Return the [x, y] coordinate for the center point of the cell that contains the specified text.  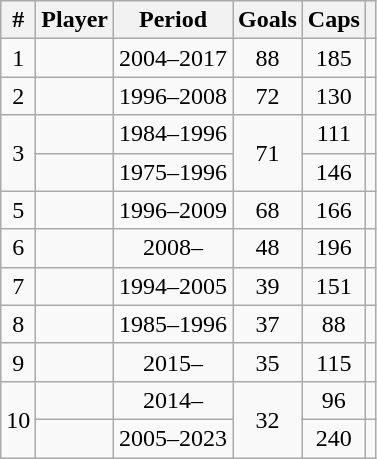
1 [18, 58]
185 [334, 58]
8 [18, 324]
48 [268, 248]
1994–2005 [174, 286]
196 [334, 248]
37 [268, 324]
71 [268, 153]
68 [268, 210]
2 [18, 96]
2005–2023 [174, 438]
96 [334, 400]
72 [268, 96]
1996–2009 [174, 210]
5 [18, 210]
2008– [174, 248]
2015– [174, 362]
Goals [268, 20]
6 [18, 248]
Caps [334, 20]
3 [18, 153]
32 [268, 419]
Period [174, 20]
1984–1996 [174, 134]
1996–2008 [174, 96]
9 [18, 362]
2004–2017 [174, 58]
7 [18, 286]
2014– [174, 400]
10 [18, 419]
240 [334, 438]
35 [268, 362]
146 [334, 172]
130 [334, 96]
# [18, 20]
166 [334, 210]
Player [75, 20]
151 [334, 286]
115 [334, 362]
1985–1996 [174, 324]
1975–1996 [174, 172]
111 [334, 134]
39 [268, 286]
